For the text-containing cell, return its midpoint in (X, Y) coordinate format. 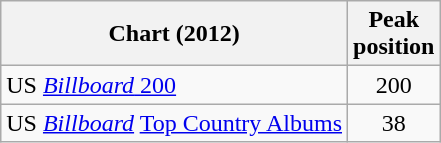
US Billboard 200 (174, 85)
Chart (2012) (174, 34)
US Billboard Top Country Albums (174, 123)
38 (394, 123)
Peakposition (394, 34)
200 (394, 85)
